Pinpoint the cell where the given text exists, returning its [x, y] midpoint coordinate. 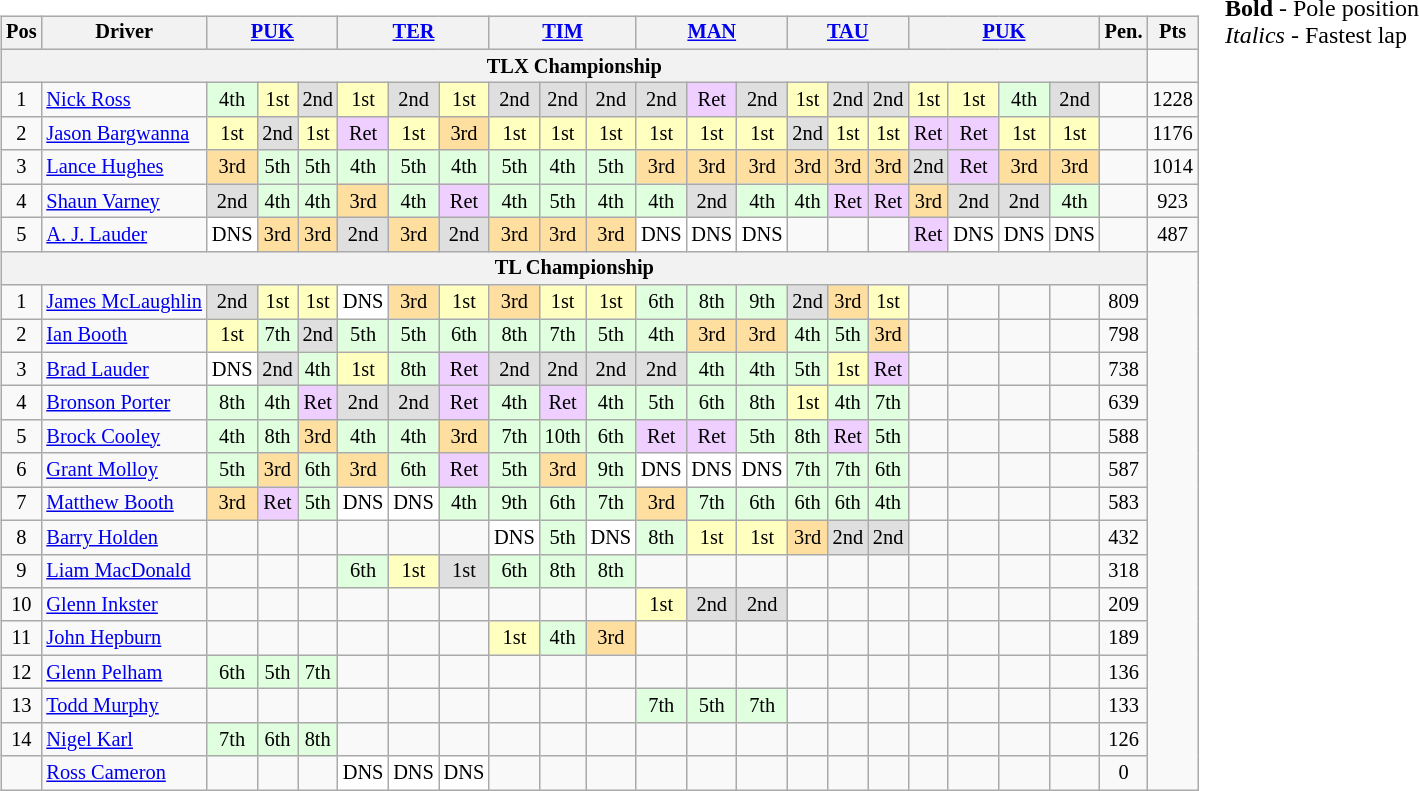
MAN [712, 33]
738 [1124, 369]
Ross Cameron [124, 773]
12 [21, 672]
487 [1172, 235]
Barry Holden [124, 537]
Pos [21, 33]
Nigel Karl [124, 739]
923 [1172, 201]
John Hepburn [124, 638]
1176 [1172, 134]
583 [1124, 504]
Ian Booth [124, 336]
133 [1124, 706]
639 [1124, 403]
Brock Cooley [124, 437]
209 [1124, 605]
TL Championship [574, 268]
James McLaughlin [124, 302]
588 [1124, 437]
136 [1124, 672]
Glenn Pelham [124, 672]
TIM [562, 33]
8 [21, 537]
Matthew Booth [124, 504]
7 [21, 504]
Pts [1172, 33]
TER [414, 33]
Brad Lauder [124, 369]
14 [21, 739]
Lance Hughes [124, 167]
809 [1124, 302]
318 [1124, 571]
189 [1124, 638]
13 [21, 706]
Bronson Porter [124, 403]
Liam MacDonald [124, 571]
Grant Molloy [124, 470]
10 [21, 605]
TLX Championship [574, 66]
6 [21, 470]
126 [1124, 739]
10th [563, 437]
1014 [1172, 167]
Jason Bargwanna [124, 134]
587 [1124, 470]
Todd Murphy [124, 706]
Nick Ross [124, 100]
Shaun Varney [124, 201]
TAU [848, 33]
Pen. [1124, 33]
798 [1124, 336]
1228 [1172, 100]
11 [21, 638]
432 [1124, 537]
Glenn Inkster [124, 605]
0 [1124, 773]
9 [21, 571]
Driver [124, 33]
A. J. Lauder [124, 235]
